Return the (X, Y) coordinate for the center point of the cell that contains the specified text.  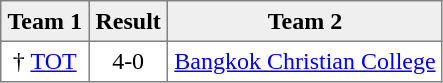
Team 1 (45, 21)
Team 2 (306, 21)
Result (128, 21)
† TOT (45, 61)
4-0 (128, 61)
Bangkok Christian College (306, 61)
